Pinpoint the cell where the given text exists, returning its [X, Y] midpoint coordinate. 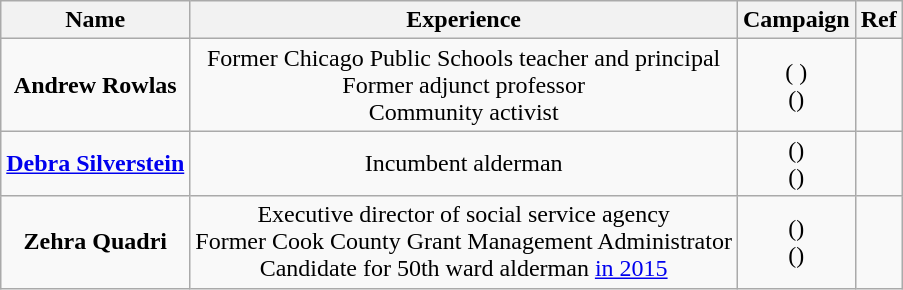
( )() [796, 85]
Ref [878, 20]
Incumbent alderman [464, 164]
Zehra Quadri [96, 242]
Name [96, 20]
Experience [464, 20]
Former Chicago Public Schools teacher and principalFormer adjunct professorCommunity activist [464, 85]
Executive director of social service agencyFormer Cook County Grant Management AdministratorCandidate for 50th ward alderman in 2015 [464, 242]
Campaign [796, 20]
Andrew Rowlas [96, 85]
Debra Silverstein [96, 164]
